Locate the cell with the specified text and output its [x, y] center coordinate. 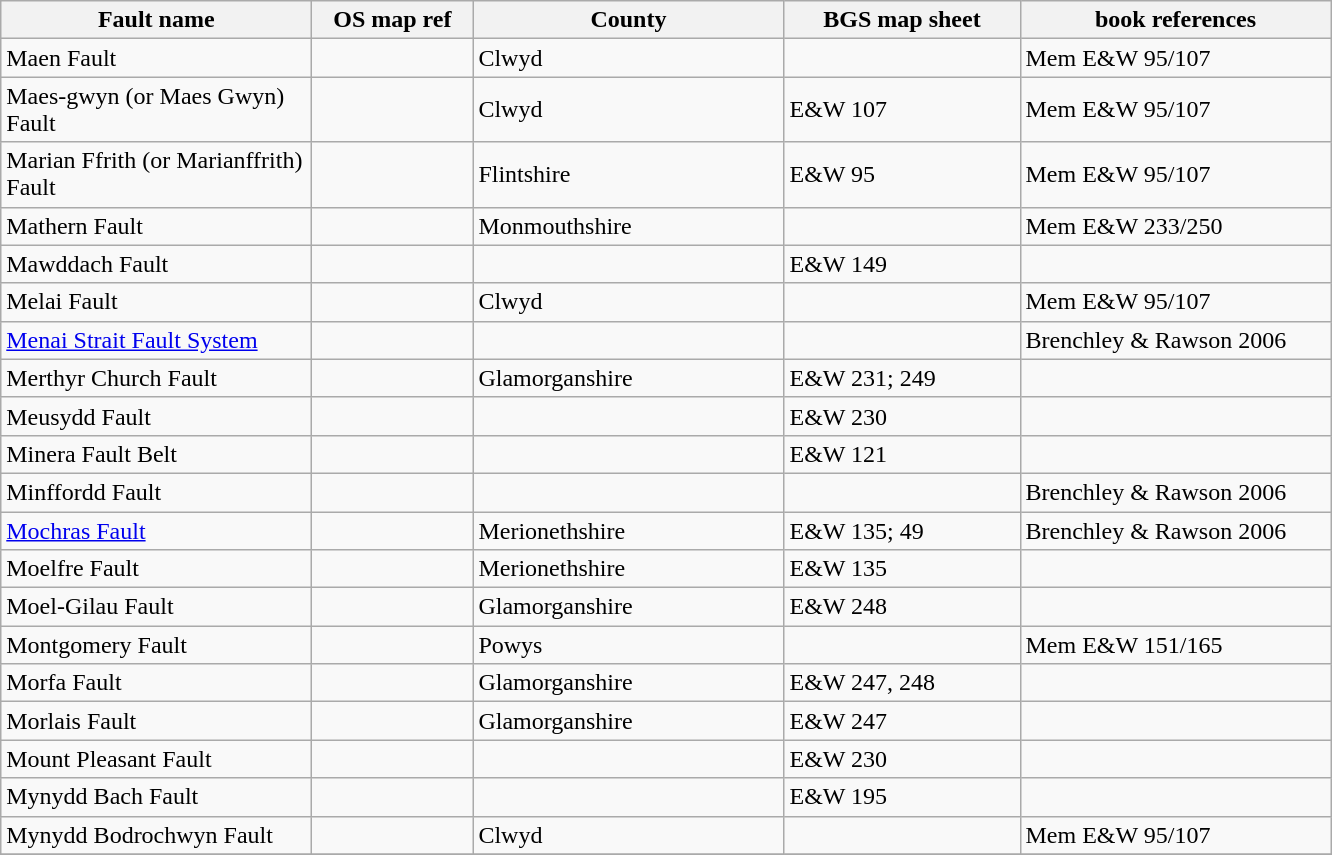
Montgomery Fault [156, 645]
E&W 149 [902, 264]
Merthyr Church Fault [156, 378]
Powys [628, 645]
E&W 95 [902, 174]
Mem E&W 233/250 [1176, 226]
Flintshire [628, 174]
County [628, 20]
Mynydd Bodrochwyn Fault [156, 835]
Moelfre Fault [156, 569]
Moel-Gilau Fault [156, 607]
E&W 248 [902, 607]
BGS map sheet [902, 20]
E&W 231; 249 [902, 378]
Morfa Fault [156, 683]
E&W 247, 248 [902, 683]
Morlais Fault [156, 721]
Mem E&W 151/165 [1176, 645]
Mawddach Fault [156, 264]
Mochras Fault [156, 531]
Fault name [156, 20]
Menai Strait Fault System [156, 340]
E&W 135 [902, 569]
Meusydd Fault [156, 416]
E&W 247 [902, 721]
Mathern Fault [156, 226]
E&W 121 [902, 454]
E&W 107 [902, 110]
Marian Ffrith (or Marianffrith) Fault [156, 174]
Melai Fault [156, 302]
OS map ref [392, 20]
book references [1176, 20]
Monmouthshire [628, 226]
Mynydd Bach Fault [156, 797]
Mount Pleasant Fault [156, 759]
E&W 195 [902, 797]
E&W 135; 49 [902, 531]
Maen Fault [156, 58]
Minera Fault Belt [156, 454]
Minffordd Fault [156, 492]
Maes-gwyn (or Maes Gwyn) Fault [156, 110]
